Extract the (X, Y) coordinate from the center of the cell holding the provided text.  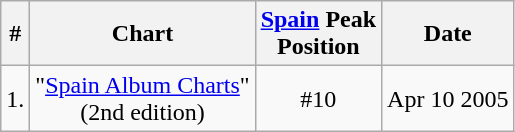
1. (16, 98)
Spain PeakPosition (318, 34)
Date (448, 34)
"Spain Album Charts"(2nd edition) (142, 98)
#10 (318, 98)
Apr 10 2005 (448, 98)
# (16, 34)
Chart (142, 34)
